Determine the [x, y] coordinate at the center of the cell enclosing the given text.  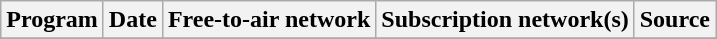
Program [52, 20]
Date [132, 20]
Subscription network(s) [505, 20]
Source [674, 20]
Free-to-air network [268, 20]
